Provide the (X, Y) coordinate of the cell's center where the given text is located.  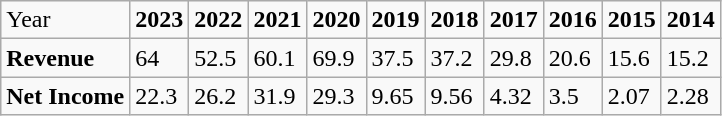
37.2 (454, 58)
15.2 (690, 58)
Revenue (66, 58)
26.2 (218, 96)
37.5 (396, 58)
2020 (336, 20)
2019 (396, 20)
20.6 (572, 58)
52.5 (218, 58)
4.32 (514, 96)
9.65 (396, 96)
2014 (690, 20)
2021 (278, 20)
2.07 (632, 96)
Year (66, 20)
15.6 (632, 58)
2018 (454, 20)
2.28 (690, 96)
60.1 (278, 58)
Net Income (66, 96)
69.9 (336, 58)
2017 (514, 20)
2016 (572, 20)
31.9 (278, 96)
29.3 (336, 96)
64 (160, 58)
9.56 (454, 96)
29.8 (514, 58)
3.5 (572, 96)
2023 (160, 20)
2022 (218, 20)
2015 (632, 20)
22.3 (160, 96)
